Output the (X, Y) coordinate of the center of the cell containing the given text.  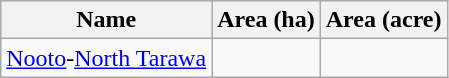
Area (acre) (384, 20)
Nooto-North Tarawa (106, 58)
Area (ha) (266, 20)
Name (106, 20)
